Scan for the cell matching the given text and deliver its (x, y) coordinate at center. 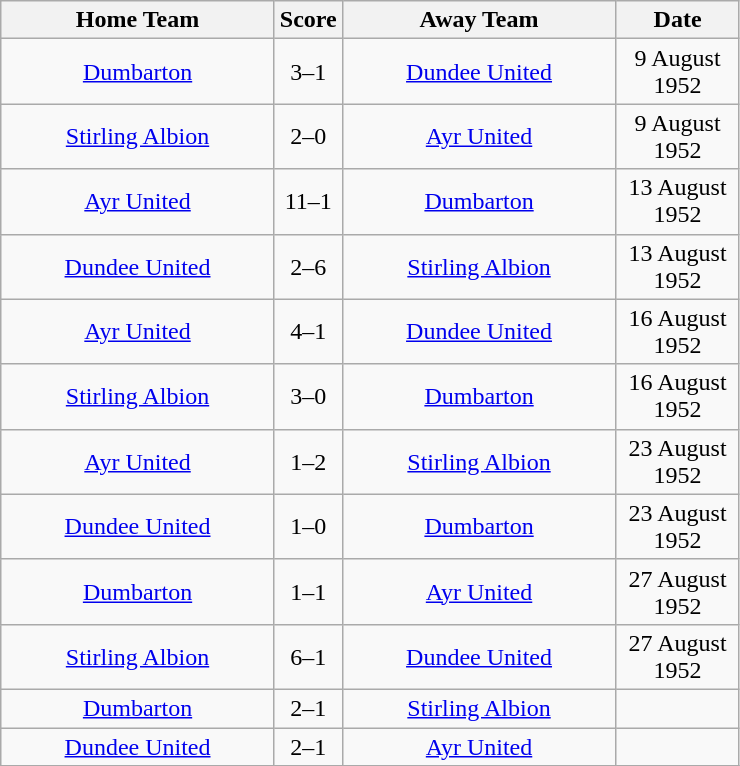
3–1 (308, 72)
4–1 (308, 332)
6–1 (308, 656)
2–6 (308, 266)
Home Team (138, 20)
11–1 (308, 202)
1–1 (308, 592)
Score (308, 20)
3–0 (308, 396)
Away Team (479, 20)
1–2 (308, 462)
1–0 (308, 526)
Date (678, 20)
2–0 (308, 136)
